Pinpoint the cell where the given text exists, returning its (X, Y) midpoint coordinate. 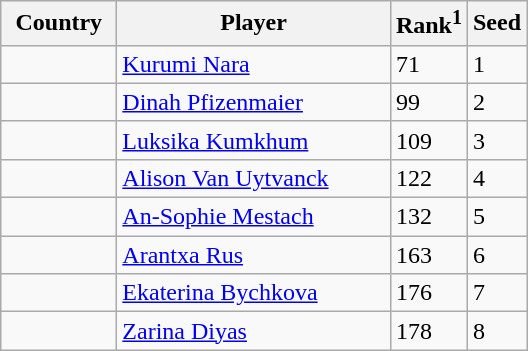
6 (496, 255)
Dinah Pfizenmaier (254, 102)
176 (428, 293)
Kurumi Nara (254, 64)
178 (428, 331)
An-Sophie Mestach (254, 217)
8 (496, 331)
Zarina Diyas (254, 331)
Alison Van Uytvanck (254, 178)
71 (428, 64)
109 (428, 140)
Player (254, 24)
Arantxa Rus (254, 255)
5 (496, 217)
Country (59, 24)
Rank1 (428, 24)
99 (428, 102)
Luksika Kumkhum (254, 140)
4 (496, 178)
Seed (496, 24)
132 (428, 217)
1 (496, 64)
7 (496, 293)
2 (496, 102)
Ekaterina Bychkova (254, 293)
122 (428, 178)
3 (496, 140)
163 (428, 255)
